Determine the [x, y] coordinate at the center of the cell enclosing the given text.  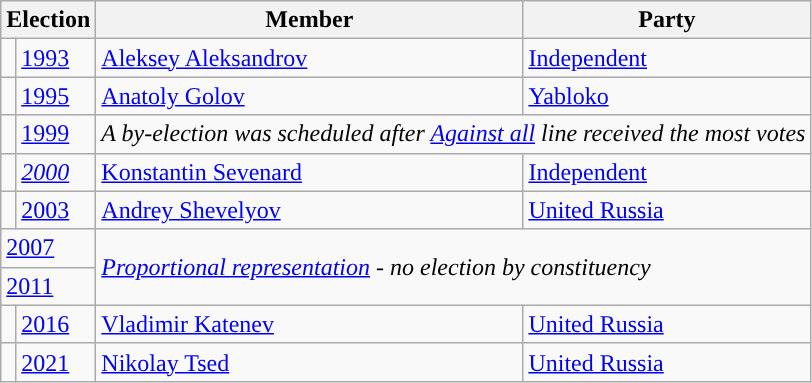
2000 [56, 172]
Andrey Shevelyov [310, 210]
A by-election was scheduled after Against all line received the most votes [454, 134]
2016 [56, 324]
Vladimir Katenev [310, 324]
2003 [56, 210]
Member [310, 20]
Party [667, 20]
2011 [48, 286]
Aleksey Aleksandrov [310, 58]
Nikolay Tsed [310, 362]
Proportional representation - no election by constituency [454, 267]
1993 [56, 58]
2007 [48, 248]
1995 [56, 96]
Anatoly Golov [310, 96]
2021 [56, 362]
Election [48, 20]
Yabloko [667, 96]
1999 [56, 134]
Konstantin Sevenard [310, 172]
